Scan for the cell matching the given text and deliver its (X, Y) coordinate at center. 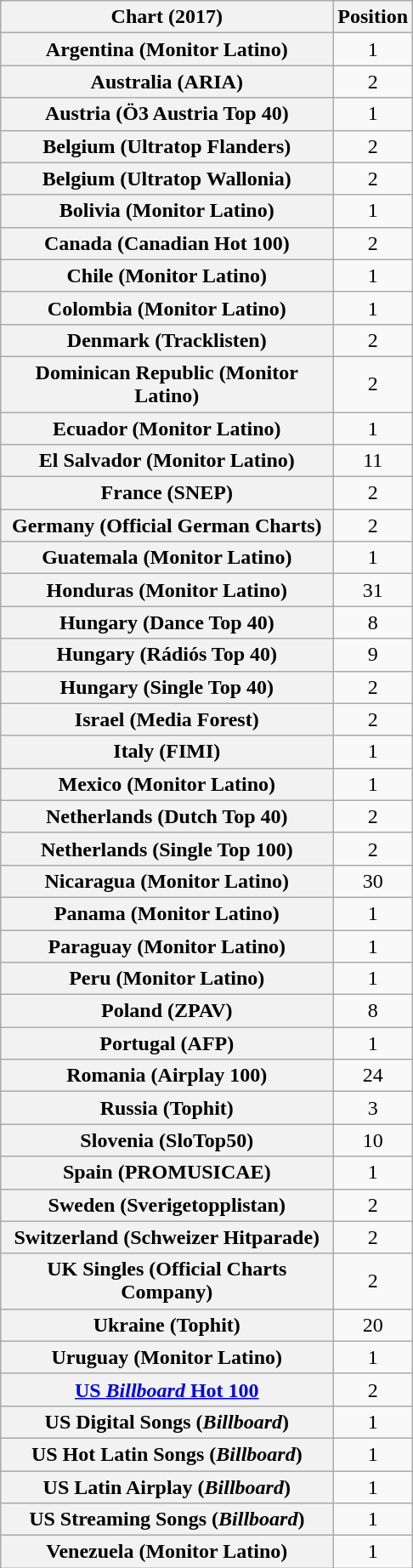
Chile (Monitor Latino) (167, 276)
Bolivia (Monitor Latino) (167, 211)
Switzerland (Schweizer Hitparade) (167, 1237)
Germany (Official German Charts) (167, 526)
US Streaming Songs (Billboard) (167, 1520)
3 (373, 1108)
Portugal (AFP) (167, 1043)
Nicaragua (Monitor Latino) (167, 881)
Mexico (Monitor Latino) (167, 784)
20 (373, 1325)
Chart (2017) (167, 17)
Canada (Canadian Hot 100) (167, 243)
US Hot Latin Songs (Billboard) (167, 1454)
11 (373, 461)
US Latin Airplay (Billboard) (167, 1487)
Israel (Media Forest) (167, 719)
Slovenia (SloTop50) (167, 1140)
Uruguay (Monitor Latino) (167, 1357)
Honduras (Monitor Latino) (167, 590)
Venezuela (Monitor Latino) (167, 1552)
Panama (Monitor Latino) (167, 913)
Poland (ZPAV) (167, 1011)
24 (373, 1076)
US Digital Songs (Billboard) (167, 1422)
Guatemala (Monitor Latino) (167, 558)
Ecuador (Monitor Latino) (167, 428)
Spain (PROMUSICAE) (167, 1173)
Denmark (Tracklisten) (167, 340)
31 (373, 590)
Peru (Monitor Latino) (167, 979)
Netherlands (Single Top 100) (167, 849)
10 (373, 1140)
Australia (ARIA) (167, 82)
Ukraine (Tophit) (167, 1325)
Sweden (Sverigetopplistan) (167, 1205)
Hungary (Dance Top 40) (167, 622)
Position (373, 17)
Belgium (Ultratop Wallonia) (167, 179)
Italy (FIMI) (167, 752)
9 (373, 655)
Hungary (Single Top 40) (167, 687)
Dominican Republic (Monitor Latino) (167, 384)
Belgium (Ultratop Flanders) (167, 146)
Argentina (Monitor Latino) (167, 49)
Hungary (Rádiós Top 40) (167, 655)
Paraguay (Monitor Latino) (167, 946)
El Salvador (Monitor Latino) (167, 461)
UK Singles (Official Charts Company) (167, 1281)
Austria (Ö3 Austria Top 40) (167, 114)
30 (373, 881)
Netherlands (Dutch Top 40) (167, 816)
Romania (Airplay 100) (167, 1076)
Colombia (Monitor Latino) (167, 308)
US Billboard Hot 100 (167, 1389)
Russia (Tophit) (167, 1108)
France (SNEP) (167, 493)
